Search for the cell housing the specified text and yield its [x, y] center coordinate. 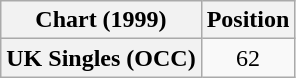
UK Singles (OCC) [101, 58]
Chart (1999) [101, 20]
Position [248, 20]
62 [248, 58]
